Pinpoint the cell where the given text exists, returning its [x, y] midpoint coordinate. 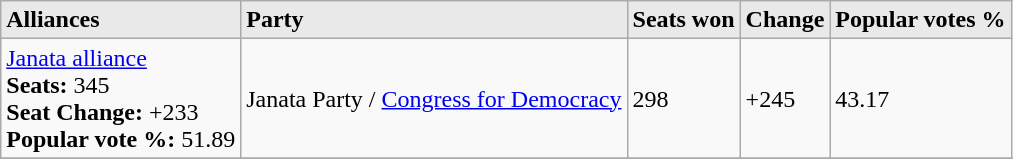
Party [434, 20]
298 [684, 98]
+245 [785, 98]
Popular votes % [920, 20]
Seats won [684, 20]
Janata allianceSeats: 345 Seat Change: +233Popular vote %: 51.89 [121, 98]
43.17 [920, 98]
Alliances [121, 20]
Janata Party / Congress for Democracy [434, 98]
Change [785, 20]
